For the text-containing cell, return its midpoint in [x, y] coordinate format. 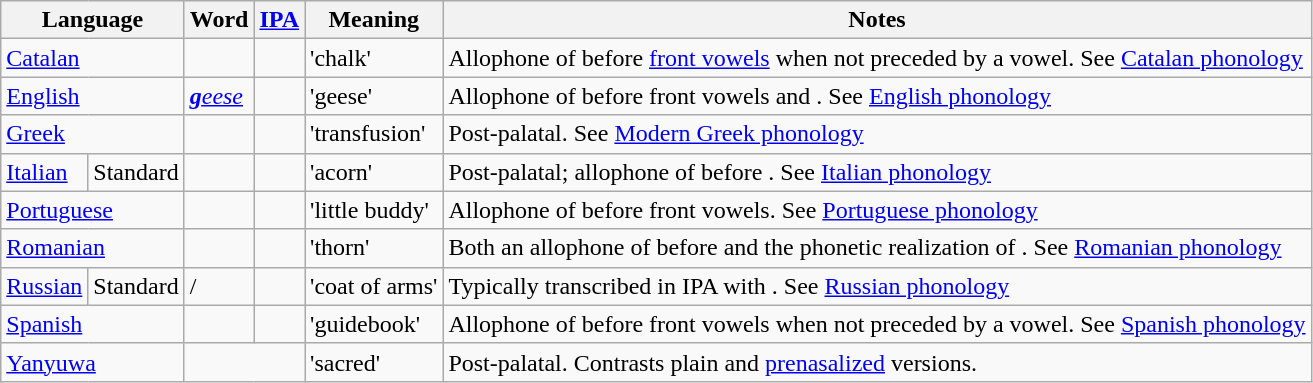
Word [219, 20]
'coat of arms' [374, 286]
Post-palatal; allophone of before . See Italian phonology [877, 172]
'chalk' [374, 58]
geese [219, 96]
'thorn' [374, 248]
Post-palatal. See Modern Greek phonology [877, 134]
Both an allophone of before and the phonetic realization of . See Romanian phonology [877, 248]
'geese' [374, 96]
'transfusion' [374, 134]
Romanian [92, 248]
Allophone of before front vowels and . See English phonology [877, 96]
Meaning [374, 20]
Italian [44, 172]
'guidebook' [374, 324]
Yanyuwa [92, 362]
Russian [44, 286]
IPA [280, 20]
English [92, 96]
/ [219, 286]
Allophone of before front vowels. See Portuguese phonology [877, 210]
'little buddy' [374, 210]
Catalan [92, 58]
Typically transcribed in IPA with . See Russian phonology [877, 286]
Language [92, 20]
Allophone of before front vowels when not preceded by a vowel. See Catalan phonology [877, 58]
Post-palatal. Contrasts plain and prenasalized versions. [877, 362]
Spanish [92, 324]
'sacred' [374, 362]
Notes [877, 20]
Allophone of before front vowels when not preceded by a vowel. See Spanish phonology [877, 324]
'acorn' [374, 172]
Greek [92, 134]
Portuguese [92, 210]
